Return [x, y] of the center of cell containing provided text 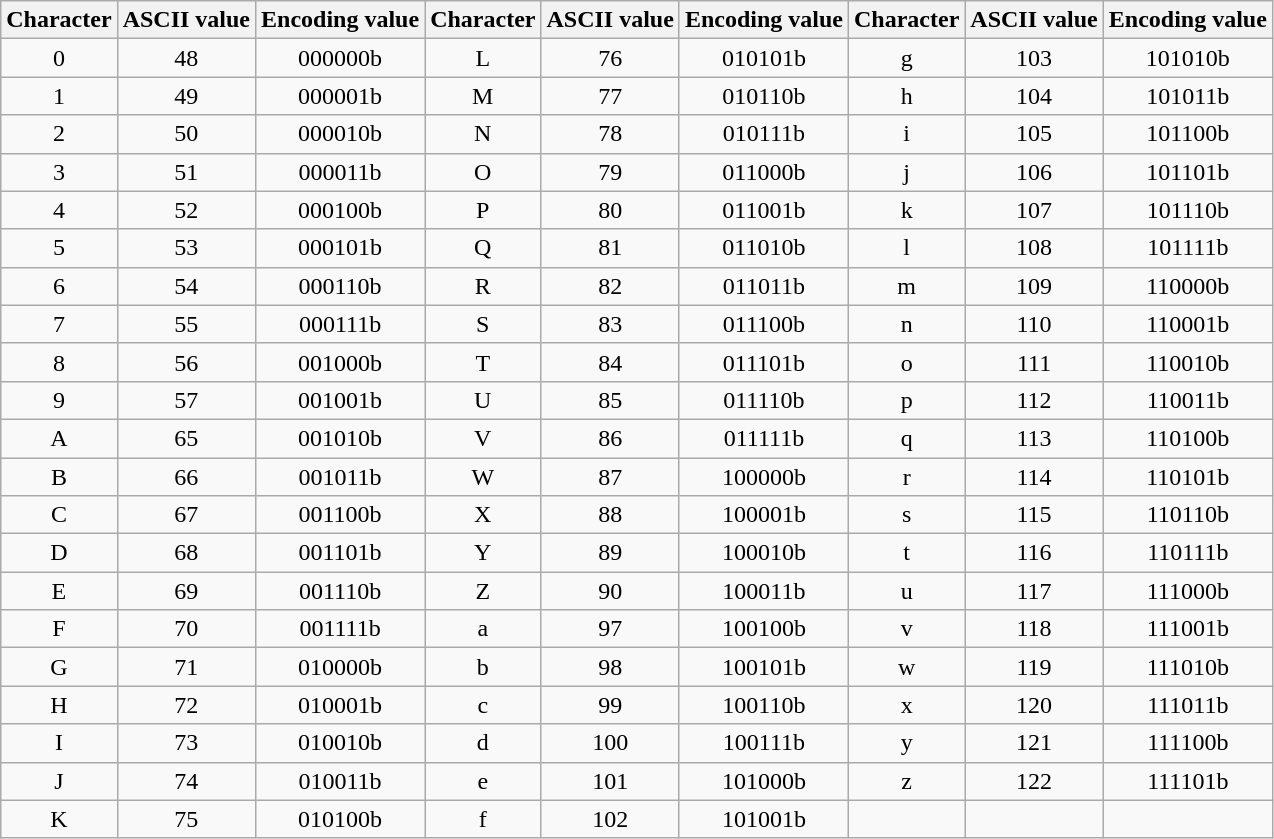
111 [1034, 362]
4 [59, 210]
Q [483, 248]
80 [610, 210]
108 [1034, 248]
101111b [1188, 248]
001101b [340, 553]
9 [59, 400]
010101b [764, 58]
114 [1034, 477]
110110b [1188, 515]
111000b [1188, 591]
107 [1034, 210]
W [483, 477]
102 [610, 819]
76 [610, 58]
010110b [764, 96]
U [483, 400]
53 [186, 248]
74 [186, 781]
J [59, 781]
g [906, 58]
121 [1034, 743]
117 [1034, 591]
97 [610, 629]
0 [59, 58]
101001b [764, 819]
73 [186, 743]
65 [186, 438]
011110b [764, 400]
54 [186, 286]
d [483, 743]
110100b [1188, 438]
000100b [340, 210]
101011b [1188, 96]
011000b [764, 172]
r [906, 477]
E [59, 591]
010010b [340, 743]
105 [1034, 134]
3 [59, 172]
79 [610, 172]
h [906, 96]
116 [1034, 553]
110010b [1188, 362]
70 [186, 629]
51 [186, 172]
w [906, 667]
y [906, 743]
001111b [340, 629]
118 [1034, 629]
011111b [764, 438]
G [59, 667]
e [483, 781]
100001b [764, 515]
87 [610, 477]
1 [59, 96]
100011b [764, 591]
010000b [340, 667]
010011b [340, 781]
86 [610, 438]
111010b [1188, 667]
110011b [1188, 400]
81 [610, 248]
110000b [1188, 286]
000111b [340, 324]
106 [1034, 172]
001011b [340, 477]
98 [610, 667]
75 [186, 819]
101110b [1188, 210]
110001b [1188, 324]
Y [483, 553]
100000b [764, 477]
8 [59, 362]
57 [186, 400]
85 [610, 400]
104 [1034, 96]
000000b [340, 58]
s [906, 515]
69 [186, 591]
111001b [1188, 629]
101000b [764, 781]
c [483, 705]
001000b [340, 362]
010100b [340, 819]
q [906, 438]
120 [1034, 705]
k [906, 210]
001001b [340, 400]
67 [186, 515]
113 [1034, 438]
100010b [764, 553]
H [59, 705]
t [906, 553]
110101b [1188, 477]
a [483, 629]
110 [1034, 324]
R [483, 286]
110111b [1188, 553]
90 [610, 591]
O [483, 172]
109 [1034, 286]
100 [610, 743]
D [59, 553]
000001b [340, 96]
7 [59, 324]
111101b [1188, 781]
o [906, 362]
000110b [340, 286]
101100b [1188, 134]
000011b [340, 172]
011011b [764, 286]
i [906, 134]
001110b [340, 591]
L [483, 58]
111100b [1188, 743]
101010b [1188, 58]
72 [186, 705]
l [906, 248]
101101b [1188, 172]
103 [1034, 58]
49 [186, 96]
n [906, 324]
000101b [340, 248]
111011b [1188, 705]
100101b [764, 667]
50 [186, 134]
N [483, 134]
x [906, 705]
112 [1034, 400]
82 [610, 286]
I [59, 743]
000010b [340, 134]
K [59, 819]
001010b [340, 438]
M [483, 96]
84 [610, 362]
F [59, 629]
99 [610, 705]
2 [59, 134]
Z [483, 591]
X [483, 515]
u [906, 591]
52 [186, 210]
100100b [764, 629]
68 [186, 553]
115 [1034, 515]
122 [1034, 781]
100111b [764, 743]
89 [610, 553]
77 [610, 96]
011101b [764, 362]
b [483, 667]
011100b [764, 324]
78 [610, 134]
100110b [764, 705]
66 [186, 477]
88 [610, 515]
119 [1034, 667]
P [483, 210]
011010b [764, 248]
56 [186, 362]
S [483, 324]
6 [59, 286]
101 [610, 781]
f [483, 819]
010001b [340, 705]
5 [59, 248]
001100b [340, 515]
A [59, 438]
55 [186, 324]
z [906, 781]
011001b [764, 210]
j [906, 172]
010111b [764, 134]
83 [610, 324]
B [59, 477]
71 [186, 667]
p [906, 400]
48 [186, 58]
C [59, 515]
v [906, 629]
V [483, 438]
T [483, 362]
m [906, 286]
